Find where the given text appears and provide that cell's center as [X, Y] coordinate. 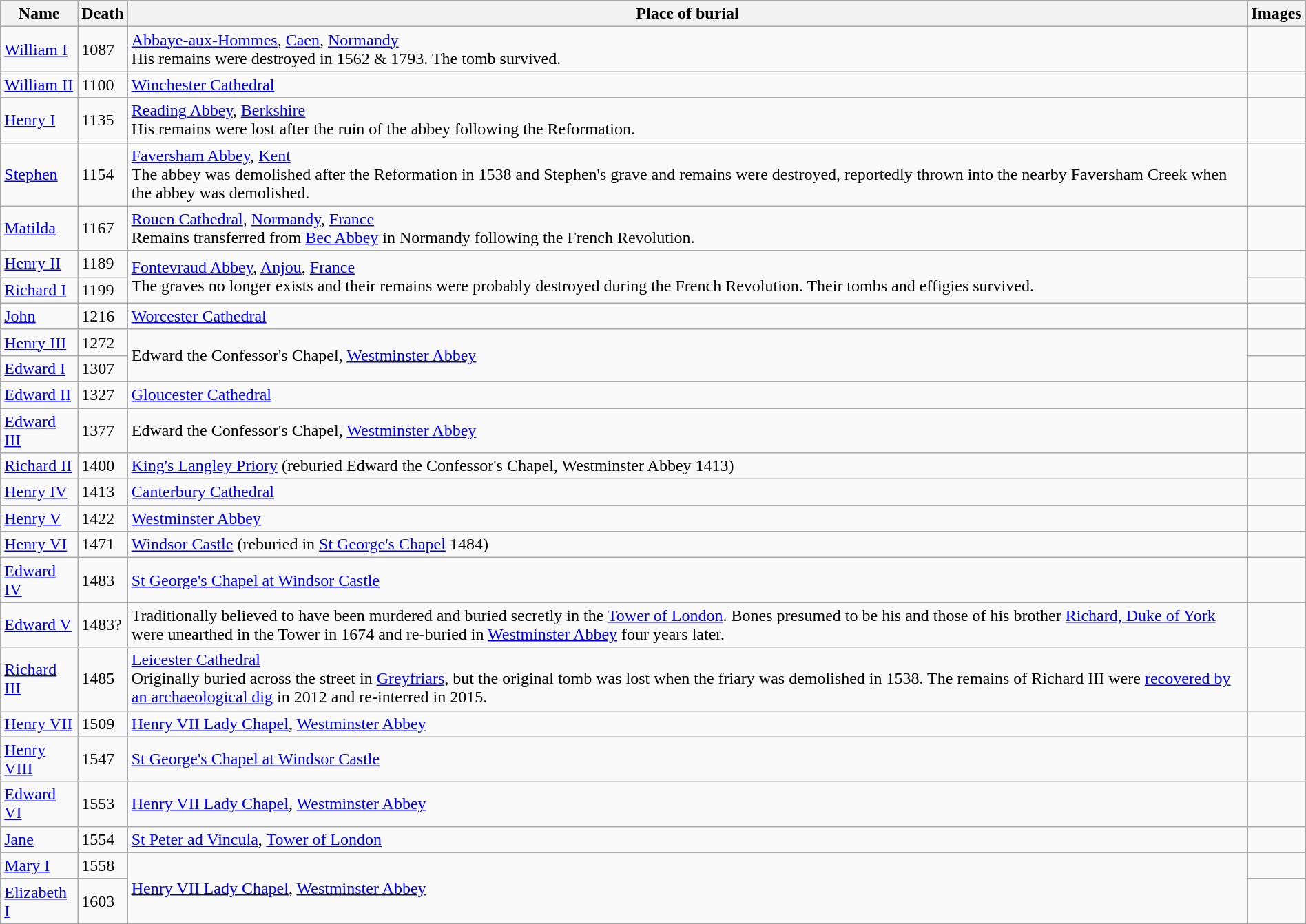
1553 [103, 804]
1483? [103, 625]
Images [1276, 14]
1189 [103, 264]
Jane [39, 839]
1554 [103, 839]
Westminster Abbey [687, 518]
Henry VII [39, 724]
Winchester Cathedral [687, 85]
Canterbury Cathedral [687, 492]
Worcester Cathedral [687, 316]
Henry IV [39, 492]
Henry II [39, 264]
Edward V [39, 625]
Edward IV [39, 580]
1087 [103, 50]
Place of burial [687, 14]
1422 [103, 518]
1199 [103, 290]
Reading Abbey, Berkshire His remains were lost after the ruin of the abbey following the Reformation. [687, 120]
Edward I [39, 368]
Edward II [39, 395]
1377 [103, 430]
1100 [103, 85]
Henry VI [39, 545]
1509 [103, 724]
William I [39, 50]
Henry III [39, 342]
1400 [103, 466]
1307 [103, 368]
Death [103, 14]
Henry V [39, 518]
1272 [103, 342]
Elizabeth I [39, 901]
1216 [103, 316]
1167 [103, 229]
Edward III [39, 430]
Rouen Cathedral, Normandy, France Remains transferred from Bec Abbey in Normandy following the French Revolution. [687, 229]
Abbaye-aux-Hommes, Caen, NormandyHis remains were destroyed in 1562 & 1793. The tomb survived. [687, 50]
Matilda [39, 229]
Richard III [39, 679]
King's Langley Priory (reburied Edward the Confessor's Chapel, Westminster Abbey 1413) [687, 466]
Edward VI [39, 804]
1485 [103, 679]
1154 [103, 174]
1135 [103, 120]
Windsor Castle (reburied in St George's Chapel 1484) [687, 545]
1603 [103, 901]
1471 [103, 545]
1547 [103, 759]
Richard I [39, 290]
William II [39, 85]
Henry VIII [39, 759]
Gloucester Cathedral [687, 395]
St Peter ad Vincula, Tower of London [687, 839]
Henry I [39, 120]
1413 [103, 492]
1558 [103, 865]
Stephen [39, 174]
Name [39, 14]
1327 [103, 395]
John [39, 316]
1483 [103, 580]
Richard II [39, 466]
Mary I [39, 865]
